Detect which cell encompasses the target text, then output its [x, y] center coordinate. 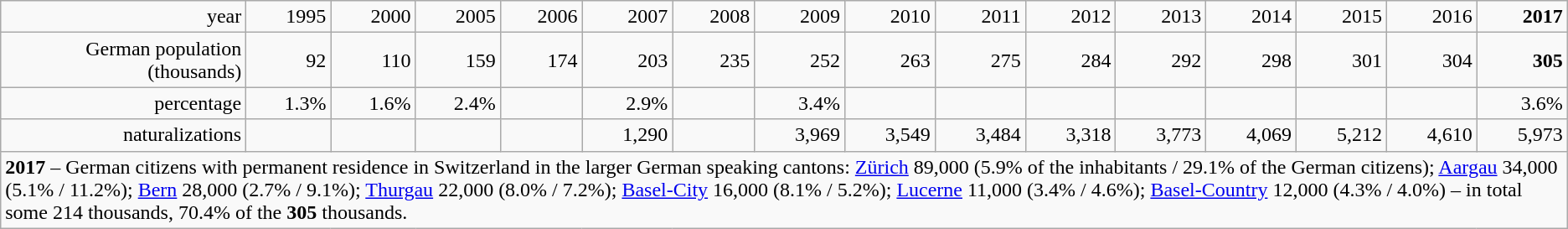
305 [1522, 60]
2000 [374, 17]
2015 [1342, 17]
3,549 [890, 135]
3.6% [1522, 103]
235 [714, 60]
275 [980, 60]
263 [890, 60]
1.3% [288, 103]
3,318 [1070, 135]
2006 [541, 17]
284 [1070, 60]
2014 [1251, 17]
3,484 [980, 135]
German population(thousands) [124, 60]
2010 [890, 17]
92 [288, 60]
2008 [714, 17]
5,212 [1342, 135]
4,610 [1431, 135]
2.4% [457, 103]
5,973 [1522, 135]
110 [374, 60]
naturalizations [124, 135]
292 [1161, 60]
159 [457, 60]
4,069 [1251, 135]
252 [800, 60]
2013 [1161, 17]
1.6% [374, 103]
percentage [124, 103]
2011 [980, 17]
3.4% [800, 103]
2005 [457, 17]
301 [1342, 60]
2017 [1522, 17]
203 [627, 60]
year [124, 17]
2007 [627, 17]
174 [541, 60]
2016 [1431, 17]
298 [1251, 60]
2.9% [627, 103]
2009 [800, 17]
2012 [1070, 17]
3,969 [800, 135]
1,290 [627, 135]
3,773 [1161, 135]
1995 [288, 17]
304 [1431, 60]
